Determine the [X, Y] coordinate at the center of the cell enclosing the given text.  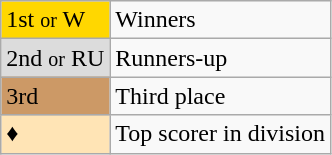
2nd or RU [56, 58]
Runners-up [220, 58]
Top scorer in division [220, 134]
Winners [220, 20]
1st or W [56, 20]
Third place [220, 96]
♦ [56, 134]
3rd [56, 96]
